Return the (x, y) coordinate for the center point of the cell that contains the specified text.  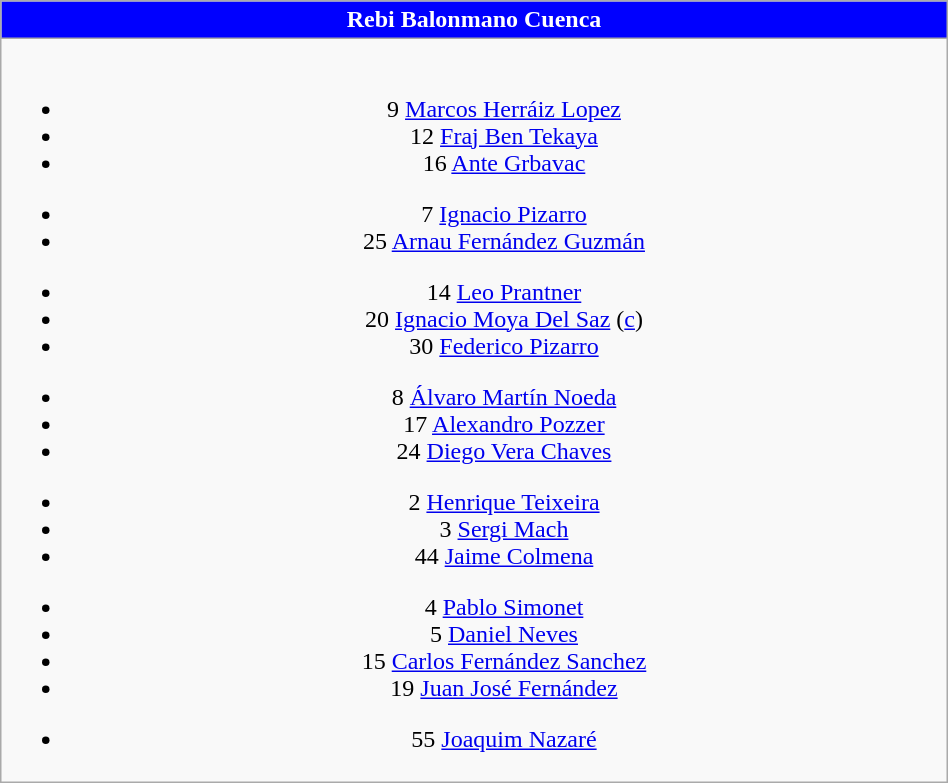
Rebi Balonmano Cuenca (474, 20)
